Search for the cell housing the specified text and yield its (x, y) center coordinate. 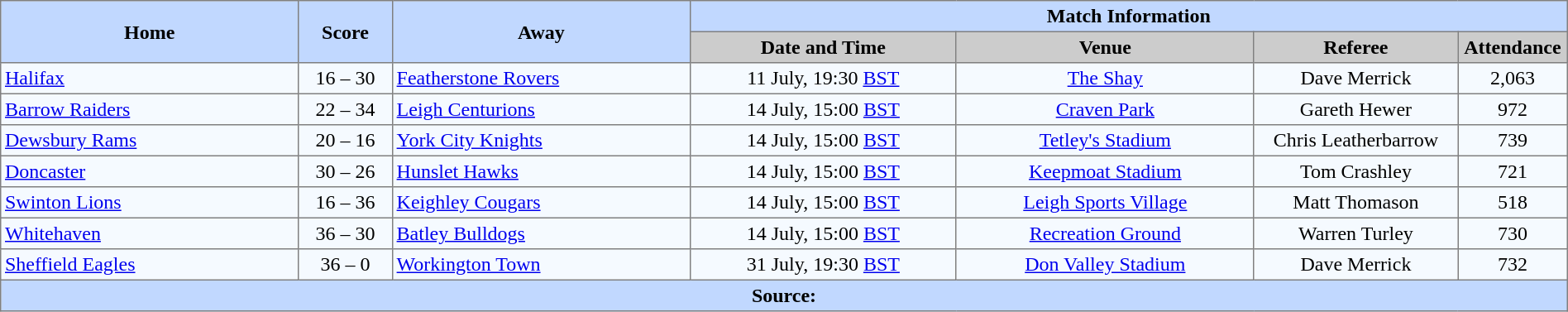
The Shay (1105, 79)
Don Valley Stadium (1105, 265)
16 – 36 (346, 203)
Warren Turley (1355, 233)
Source: (784, 295)
730 (1513, 233)
2,063 (1513, 79)
Recreation Ground (1105, 233)
31 July, 19:30 BST (823, 265)
Featherstone Rovers (541, 79)
Tetley's Stadium (1105, 141)
11 July, 19:30 BST (823, 79)
Hunslet Hawks (541, 171)
30 – 26 (346, 171)
Workington Town (541, 265)
739 (1513, 141)
Halifax (150, 79)
Chris Leatherbarrow (1355, 141)
22 – 34 (346, 109)
Dewsbury Rams (150, 141)
Attendance (1513, 47)
Keighley Cougars (541, 203)
Batley Bulldogs (541, 233)
Score (346, 31)
Barrow Raiders (150, 109)
Away (541, 31)
Craven Park (1105, 109)
36 – 30 (346, 233)
Tom Crashley (1355, 171)
Sheffield Eagles (150, 265)
Match Information (1128, 17)
Leigh Sports Village (1105, 203)
York City Knights (541, 141)
Gareth Hewer (1355, 109)
518 (1513, 203)
721 (1513, 171)
Venue (1105, 47)
20 – 16 (346, 141)
Leigh Centurions (541, 109)
Doncaster (150, 171)
Matt Thomason (1355, 203)
Referee (1355, 47)
Whitehaven (150, 233)
732 (1513, 265)
Date and Time (823, 47)
972 (1513, 109)
Keepmoat Stadium (1105, 171)
Home (150, 31)
Swinton Lions (150, 203)
16 – 30 (346, 79)
36 – 0 (346, 265)
